Return the (X, Y) coordinate for the center point of the cell that contains the specified text.  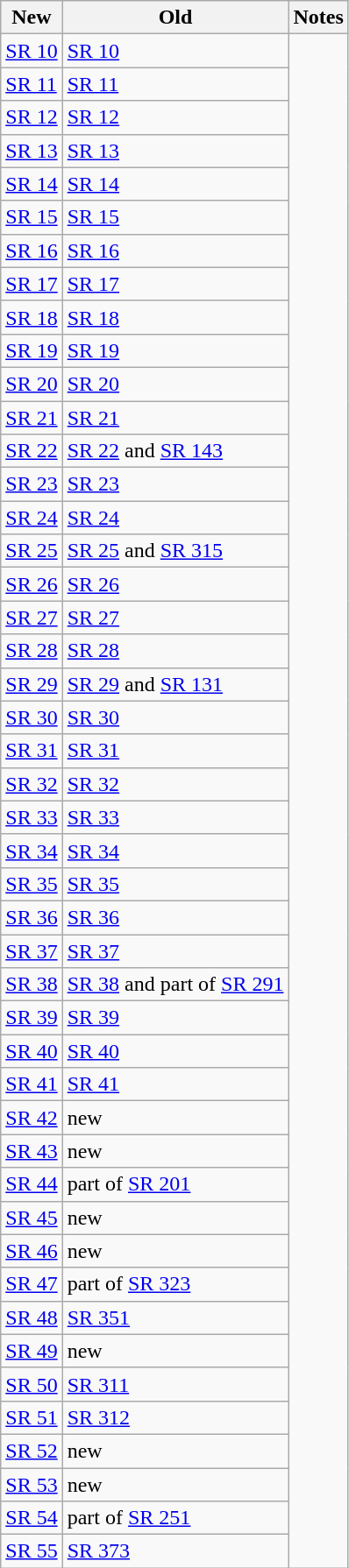
SR 311 (175, 1384)
SR 49 (32, 1351)
SR 38 (32, 985)
SR 52 (32, 1451)
SR 54 (32, 1518)
SR 29 and SR 131 (175, 684)
SR 38 and part of SR 291 (175, 985)
SR 373 (175, 1551)
part of SR 201 (175, 1184)
Old (175, 18)
SR 42 (32, 1118)
SR 46 (32, 1251)
SR 25 (32, 551)
SR 53 (32, 1485)
part of SR 251 (175, 1518)
SR 22 and SR 143 (175, 451)
SR 48 (32, 1317)
SR 44 (32, 1184)
part of SR 323 (175, 1284)
SR 51 (32, 1417)
SR 25 and SR 315 (175, 551)
SR 55 (32, 1551)
SR 50 (32, 1384)
SR 351 (175, 1317)
SR 312 (175, 1417)
SR 45 (32, 1218)
SR 47 (32, 1284)
Notes (318, 18)
SR 43 (32, 1151)
SR 22 (32, 451)
New (32, 18)
SR 29 (32, 684)
